From the cell containing the given text, extract its center point as (x, y) coordinate. 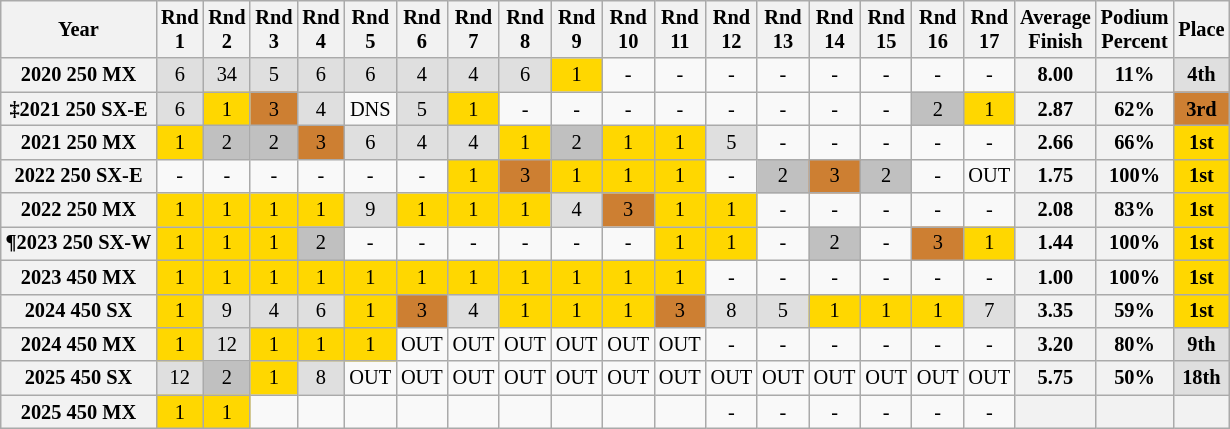
50% (1135, 378)
2024 450 SX (78, 311)
66% (1135, 142)
18th (1201, 378)
Rnd13 (783, 29)
Rnd10 (628, 29)
11% (1135, 75)
2020 250 MX (78, 75)
80% (1135, 344)
Rnd4 (320, 29)
Rnd8 (525, 29)
PodiumPercent (1135, 29)
2024 450 MX (78, 344)
1.44 (1056, 243)
62% (1135, 109)
Rnd16 (938, 29)
‡2021 250 SX-E (78, 109)
2025 450 MX (78, 412)
8.00 (1056, 75)
3.20 (1056, 344)
Year (78, 29)
Rnd2 (226, 29)
Rnd1 (180, 29)
9th (1201, 344)
3.35 (1056, 311)
2023 450 MX (78, 277)
Place (1201, 29)
Rnd11 (680, 29)
Rnd15 (886, 29)
Rnd9 (577, 29)
DNS (370, 109)
Rnd3 (274, 29)
59% (1135, 311)
2022 250 MX (78, 210)
1.75 (1056, 176)
¶2023 250 SX-W (78, 243)
Rnd7 (474, 29)
2021 250 MX (78, 142)
2022 250 SX-E (78, 176)
3rd (1201, 109)
Rnd5 (370, 29)
5.75 (1056, 378)
2025 450 SX (78, 378)
83% (1135, 210)
2.08 (1056, 210)
1.00 (1056, 277)
Rnd12 (732, 29)
4th (1201, 75)
2.66 (1056, 142)
34 (226, 75)
Rnd17 (990, 29)
Rnd6 (422, 29)
7 (990, 311)
Rnd14 (835, 29)
AverageFinish (1056, 29)
2.87 (1056, 109)
